For the text-containing cell, return its midpoint in [x, y] coordinate format. 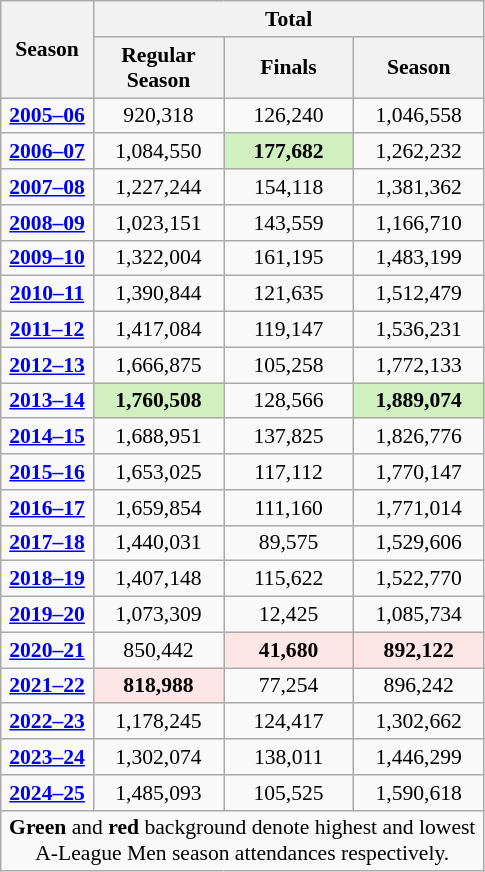
1,407,148 [158, 579]
2017–18 [48, 543]
1,659,854 [158, 508]
1,889,074 [419, 401]
1,084,550 [158, 152]
2018–19 [48, 579]
1,023,151 [158, 223]
143,559 [289, 223]
Total [288, 19]
1,446,299 [419, 757]
2021–22 [48, 686]
1,166,710 [419, 223]
Green and red background denote highest and lowest A-League Men season attendances respectively. [242, 840]
1,085,734 [419, 615]
2016–17 [48, 508]
2011–12 [48, 330]
105,258 [289, 365]
1,590,618 [419, 793]
1,536,231 [419, 330]
2009–10 [48, 258]
2007–08 [48, 187]
1,381,362 [419, 187]
1,826,776 [419, 437]
138,011 [289, 757]
1,390,844 [158, 294]
1,322,004 [158, 258]
1,046,558 [419, 116]
2019–20 [48, 615]
1,688,951 [158, 437]
111,160 [289, 508]
89,575 [289, 543]
1,302,074 [158, 757]
1,760,508 [158, 401]
2014–15 [48, 437]
1,483,199 [419, 258]
1,512,479 [419, 294]
1,653,025 [158, 472]
117,112 [289, 472]
1,227,244 [158, 187]
2013–14 [48, 401]
2010–11 [48, 294]
41,680 [289, 650]
2015–16 [48, 472]
1,302,662 [419, 722]
177,682 [289, 152]
1,178,245 [158, 722]
1,772,133 [419, 365]
119,147 [289, 330]
Regular Season [158, 68]
1,485,093 [158, 793]
137,825 [289, 437]
892,122 [419, 650]
2023–24 [48, 757]
115,622 [289, 579]
77,254 [289, 686]
1,666,875 [158, 365]
1,529,606 [419, 543]
2006–07 [48, 152]
1,262,232 [419, 152]
2012–13 [48, 365]
161,195 [289, 258]
2005–06 [48, 116]
1,771,014 [419, 508]
1,417,084 [158, 330]
1,770,147 [419, 472]
2020–21 [48, 650]
154,118 [289, 187]
105,525 [289, 793]
126,240 [289, 116]
1,440,031 [158, 543]
12,425 [289, 615]
2008–09 [48, 223]
896,242 [419, 686]
1,073,309 [158, 615]
2024–25 [48, 793]
818,988 [158, 686]
124,417 [289, 722]
850,442 [158, 650]
Finals [289, 68]
1,522,770 [419, 579]
128,566 [289, 401]
2022–23 [48, 722]
920,318 [158, 116]
121,635 [289, 294]
